For the text-containing cell, return its midpoint in (X, Y) coordinate format. 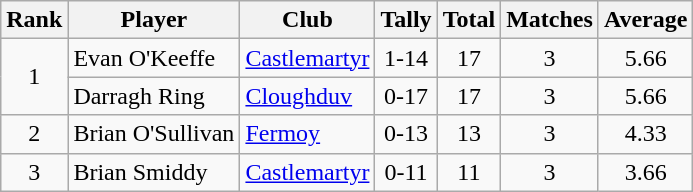
Darragh Ring (154, 96)
Total (469, 20)
Matches (550, 20)
0-13 (406, 134)
Average (646, 20)
2 (34, 134)
Brian O'Sullivan (154, 134)
Player (154, 20)
Brian Smiddy (154, 172)
Rank (34, 20)
13 (469, 134)
Tally (406, 20)
Cloughduv (308, 96)
3.66 (646, 172)
1 (34, 77)
11 (469, 172)
0-17 (406, 96)
4.33 (646, 134)
Fermoy (308, 134)
Evan O'Keeffe (154, 58)
1-14 (406, 58)
0-11 (406, 172)
Club (308, 20)
